Locate the cell with the specified text and output its [x, y] center coordinate. 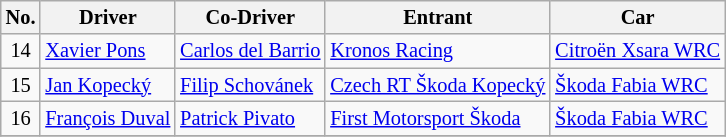
Czech RT Škoda Kopecký [438, 85]
Driver [108, 17]
Entrant [438, 17]
No. [21, 17]
16 [21, 118]
François Duval [108, 118]
14 [21, 51]
Co-Driver [250, 17]
Citroën Xsara WRC [638, 51]
Patrick Pivato [250, 118]
Filip Schovánek [250, 85]
Xavier Pons [108, 51]
15 [21, 85]
Jan Kopecký [108, 85]
Carlos del Barrio [250, 51]
Kronos Racing [438, 51]
First Motorsport Škoda [438, 118]
Car [638, 17]
